Detect which cell encompasses the target text, then output its [x, y] center coordinate. 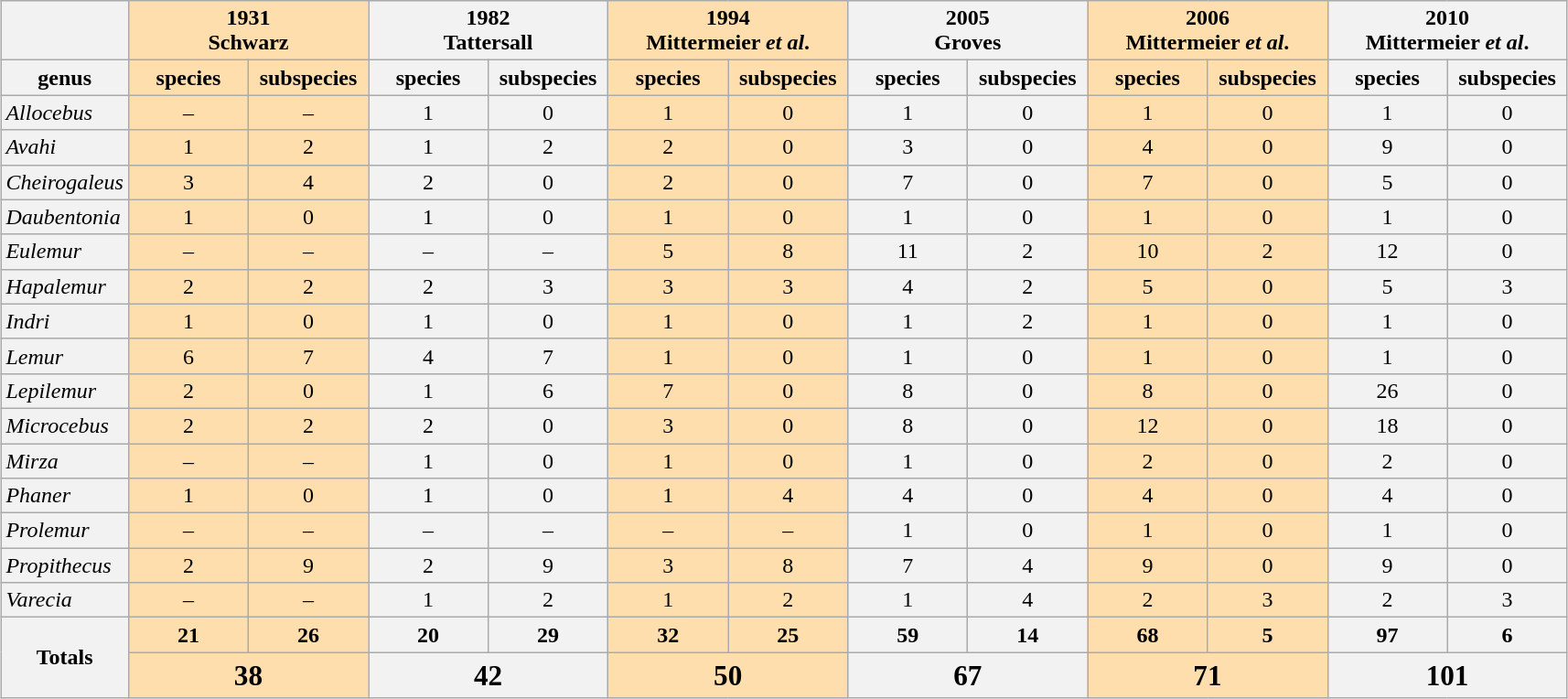
Varecia [65, 600]
71 [1208, 675]
1994Mittermeier et al. [728, 31]
59 [908, 635]
Allocebus [65, 113]
Indri [65, 321]
2006Mittermeier et al. [1208, 31]
Avahi [65, 147]
Eulemur [65, 252]
2005Groves [968, 31]
Phaner [65, 496]
25 [789, 635]
Lemur [65, 356]
genus [65, 78]
14 [1028, 635]
Lepilemur [65, 391]
Mirza [65, 460]
Microcebus [65, 425]
21 [188, 635]
10 [1147, 252]
29 [549, 635]
101 [1447, 675]
68 [1147, 635]
32 [668, 635]
67 [968, 675]
50 [728, 675]
Prolemur [65, 531]
20 [428, 635]
Propithecus [65, 565]
2010Mittermeier et al. [1447, 31]
1982Tattersall [488, 31]
Daubentonia [65, 217]
18 [1387, 425]
1931Schwarz [248, 31]
38 [248, 675]
97 [1387, 635]
11 [908, 252]
42 [488, 675]
Cheirogaleus [65, 182]
Hapalemur [65, 286]
Totals [65, 658]
